Search for the cell housing the specified text and yield its (X, Y) center coordinate. 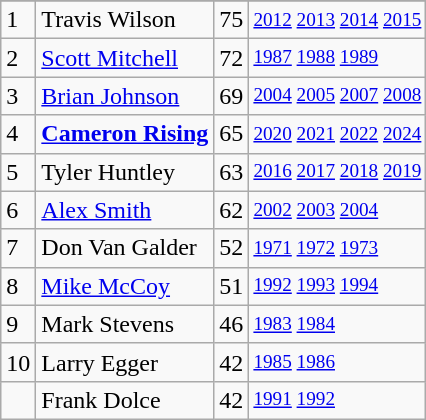
9 (18, 324)
1 (18, 20)
51 (232, 286)
2020 2021 2022 2024 (338, 134)
Alex Smith (125, 210)
Mark Stevens (125, 324)
2012 2013 2014 2015 (338, 20)
Travis Wilson (125, 20)
65 (232, 134)
4 (18, 134)
8 (18, 286)
72 (232, 58)
2016 2017 2018 2019 (338, 172)
Brian Johnson (125, 96)
3 (18, 96)
75 (232, 20)
46 (232, 324)
Frank Dolce (125, 400)
Don Van Galder (125, 248)
69 (232, 96)
Larry Egger (125, 362)
Cameron Rising (125, 134)
2004 2005 2007 2008 (338, 96)
1985 1986 (338, 362)
Mike McCoy (125, 286)
7 (18, 248)
1991 1992 (338, 400)
2 (18, 58)
1971 1972 1973 (338, 248)
1992 1993 1994 (338, 286)
5 (18, 172)
1987 1988 1989 (338, 58)
Scott Mitchell (125, 58)
52 (232, 248)
1983 1984 (338, 324)
6 (18, 210)
63 (232, 172)
62 (232, 210)
2002 2003 2004 (338, 210)
10 (18, 362)
Tyler Huntley (125, 172)
